Capture the cell that displays the provided text and extract its [x, y] central coordinate. 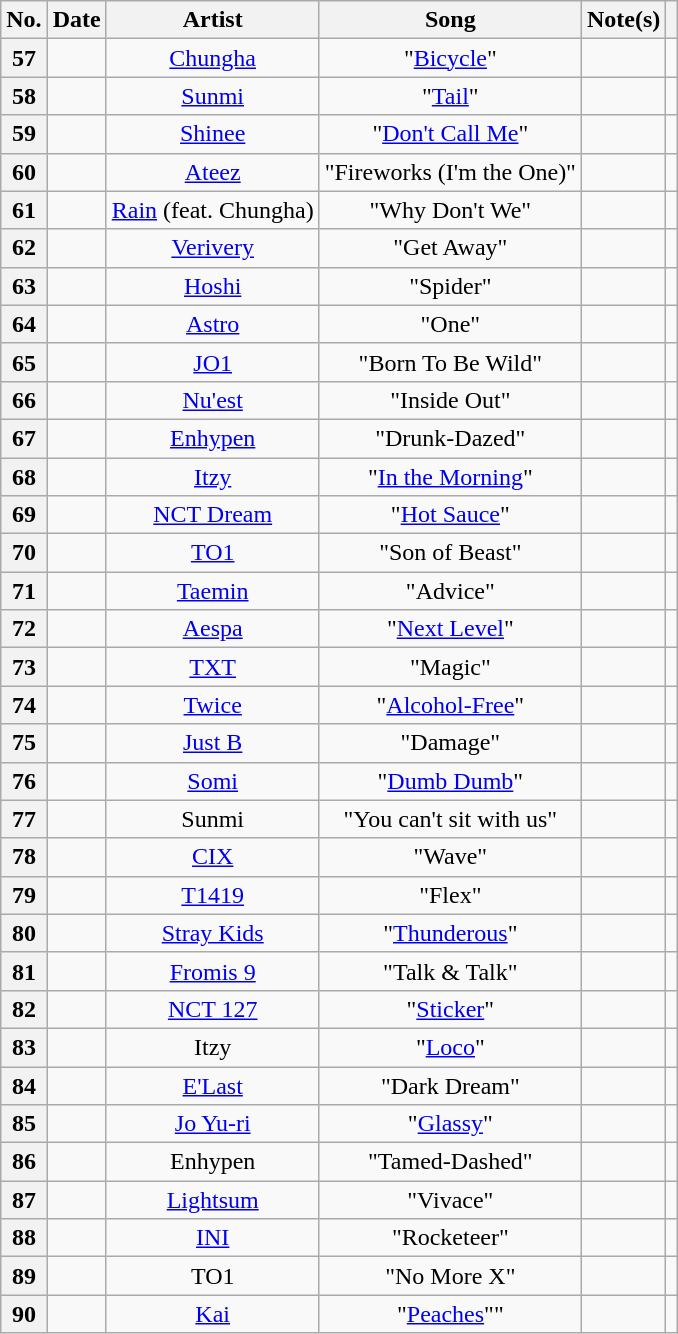
"Sticker" [450, 1009]
"Fireworks (I'm the One)" [450, 172]
Jo Yu-ri [212, 1124]
"No More X" [450, 1276]
Date [76, 20]
87 [24, 1200]
Chungha [212, 58]
"Peaches"" [450, 1314]
74 [24, 705]
Ateez [212, 172]
"Wave" [450, 857]
77 [24, 819]
No. [24, 20]
"Inside Out" [450, 400]
Fromis 9 [212, 971]
"Loco" [450, 1047]
Just B [212, 743]
NCT Dream [212, 515]
59 [24, 134]
Twice [212, 705]
73 [24, 667]
"Alcohol-Free" [450, 705]
75 [24, 743]
84 [24, 1085]
Taemin [212, 591]
78 [24, 857]
CIX [212, 857]
T1419 [212, 895]
Shinee [212, 134]
Note(s) [623, 20]
88 [24, 1238]
"Son of Beast" [450, 553]
Artist [212, 20]
TXT [212, 667]
"Bicycle" [450, 58]
68 [24, 477]
Aespa [212, 629]
Hoshi [212, 286]
JO1 [212, 362]
60 [24, 172]
"Talk & Talk" [450, 971]
"Born To Be Wild" [450, 362]
"Spider" [450, 286]
67 [24, 438]
Kai [212, 1314]
85 [24, 1124]
"Vivace" [450, 1200]
69 [24, 515]
"Drunk-Dazed" [450, 438]
89 [24, 1276]
76 [24, 781]
"Damage" [450, 743]
Somi [212, 781]
"Flex" [450, 895]
"Tail" [450, 96]
64 [24, 324]
58 [24, 96]
"Glassy" [450, 1124]
"Get Away" [450, 248]
80 [24, 933]
"In the Morning" [450, 477]
65 [24, 362]
"Hot Sauce" [450, 515]
"Dark Dream" [450, 1085]
63 [24, 286]
"Dumb Dumb" [450, 781]
90 [24, 1314]
Rain (feat. Chungha) [212, 210]
Lightsum [212, 1200]
"Tamed-Dashed" [450, 1162]
"You can't sit with us" [450, 819]
Stray Kids [212, 933]
Nu'est [212, 400]
57 [24, 58]
Verivery [212, 248]
"Thunderous" [450, 933]
66 [24, 400]
70 [24, 553]
"Advice" [450, 591]
82 [24, 1009]
71 [24, 591]
62 [24, 248]
"Next Level" [450, 629]
"One" [450, 324]
83 [24, 1047]
72 [24, 629]
"Rocketeer" [450, 1238]
NCT 127 [212, 1009]
INI [212, 1238]
"Why Don't We" [450, 210]
"Don't Call Me" [450, 134]
E'Last [212, 1085]
"Magic" [450, 667]
81 [24, 971]
79 [24, 895]
86 [24, 1162]
61 [24, 210]
Song [450, 20]
Astro [212, 324]
